Provide the [x, y] coordinate of the cell's center where the given text is located.  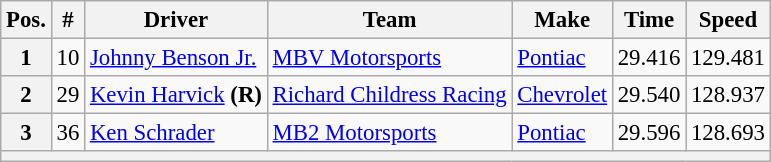
Pos. [26, 20]
Ken Schrader [176, 133]
Johnny Benson Jr. [176, 58]
29 [68, 95]
36 [68, 133]
128.937 [728, 95]
10 [68, 58]
Richard Childress Racing [390, 95]
MBV Motorsports [390, 58]
29.596 [648, 133]
29.540 [648, 95]
# [68, 20]
Time [648, 20]
MB2 Motorsports [390, 133]
128.693 [728, 133]
2 [26, 95]
Chevrolet [562, 95]
3 [26, 133]
Speed [728, 20]
1 [26, 58]
29.416 [648, 58]
Make [562, 20]
Team [390, 20]
129.481 [728, 58]
Kevin Harvick (R) [176, 95]
Driver [176, 20]
